Output the [x, y] coordinate of the center of the cell containing the given text.  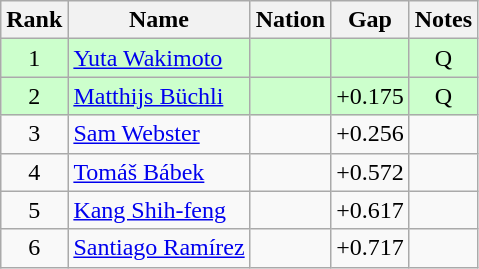
Rank [34, 20]
Nation [290, 20]
Yuta Wakimoto [159, 58]
Kang Shih-feng [159, 210]
Gap [370, 20]
Sam Webster [159, 134]
6 [34, 248]
3 [34, 134]
5 [34, 210]
2 [34, 96]
+0.572 [370, 172]
Matthijs Büchli [159, 96]
Tomáš Bábek [159, 172]
1 [34, 58]
Santiago Ramírez [159, 248]
+0.256 [370, 134]
+0.175 [370, 96]
Name [159, 20]
+0.717 [370, 248]
4 [34, 172]
+0.617 [370, 210]
Notes [443, 20]
